Return [x, y] of the center of cell containing provided text 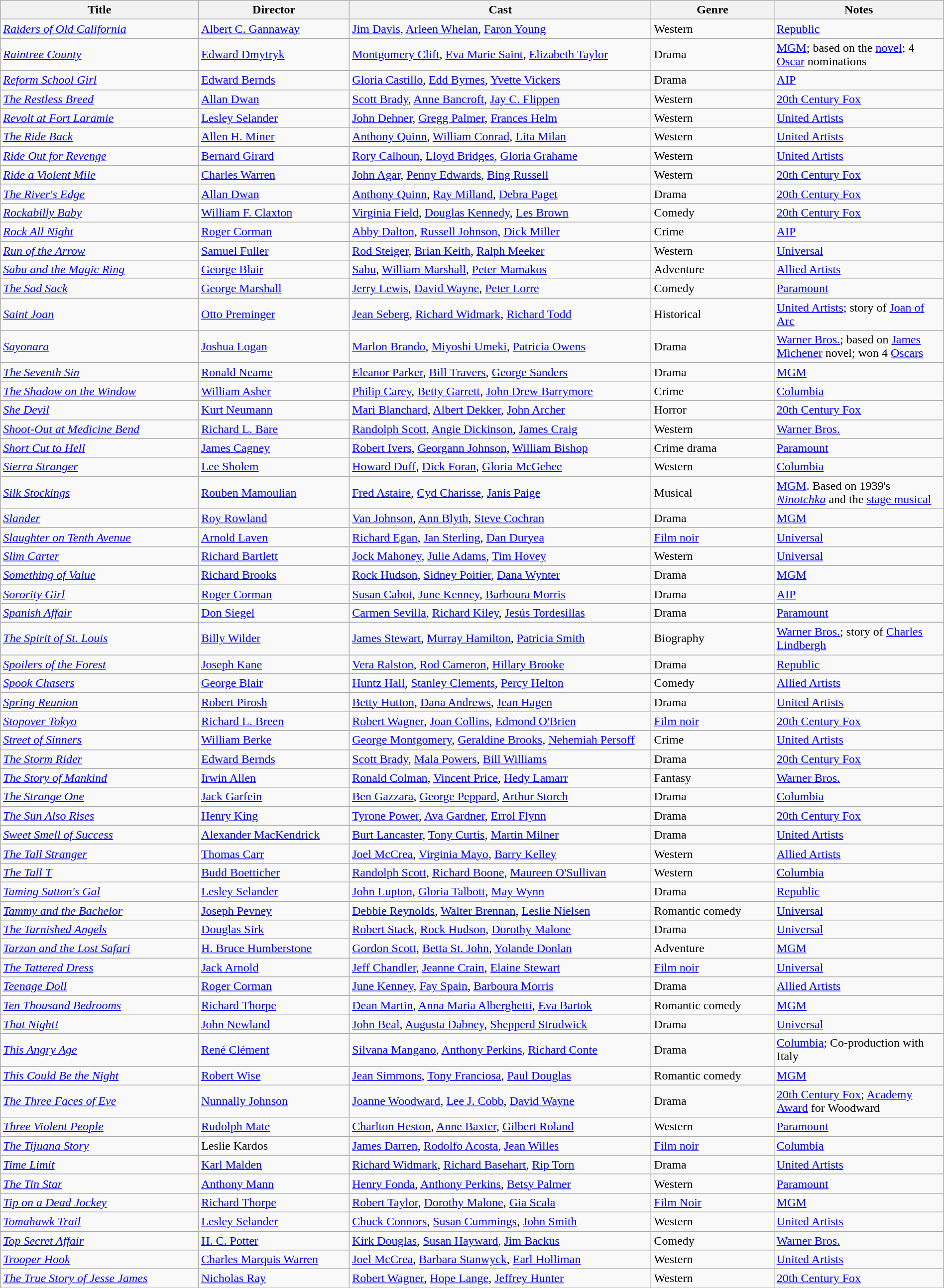
The Spirit of St. Louis [100, 639]
Slander [100, 518]
Philip Carey, Betty Garrett, John Drew Barrymore [500, 391]
Debbie Reynolds, Walter Brennan, Leslie Nielsen [500, 910]
Randolph Scott, Richard Boone, Maureen O'Sullivan [500, 872]
Trooper Hook [100, 1260]
Spanish Affair [100, 613]
The Restless Breed [100, 99]
The Tall T [100, 872]
Chuck Connors, Susan Cummings, John Smith [500, 1221]
Tammy and the Bachelor [100, 910]
Run of the Arrow [100, 250]
Charlton Heston, Anne Baxter, Gilbert Roland [500, 1127]
Joanne Woodward, Lee J. Cobb, David Wayne [500, 1101]
Warner Bros.; based on James Michener novel; won 4 Oscars [858, 346]
The Tarnished Angels [100, 930]
Reform School Girl [100, 80]
Ben Gazzara, George Peppard, Arthur Storch [500, 797]
Something of Value [100, 575]
Robert Pirosh [274, 702]
Robert Wagner, Hope Lange, Jeffrey Hunter [500, 1279]
Jim Davis, Arleen Whelan, Faron Young [500, 29]
Montgomery Clift, Eva Marie Saint, Elizabeth Taylor [500, 55]
This Could Be the Night [100, 1075]
Stopover Tokyo [100, 721]
Sabu, William Marshall, Peter Mamakos [500, 270]
René Clément [274, 1050]
James Stewart, Murray Hamilton, Patricia Smith [500, 639]
MGM. Based on 1939's Ninotchka and the stage musical [858, 493]
Jock Mahoney, Julie Adams, Tim Hovey [500, 556]
Richard Egan, Jan Sterling, Dan Duryea [500, 537]
20th Century Fox; Academy Award for Woodward [858, 1101]
Susan Cabot, June Kenney, Barboura Morris [500, 594]
Dean Martin, Anna Maria Alberghetti, Eva Bartok [500, 1005]
Columbia; Co-production with Italy [858, 1050]
The Tattered Dress [100, 967]
The Story of Mankind [100, 778]
Otto Preminger [274, 315]
Joshua Logan [274, 346]
Silvana Mangano, Anthony Perkins, Richard Conte [500, 1050]
Joel McCrea, Barbara Stanwyck, Earl Holliman [500, 1260]
The Strange One [100, 797]
Ten Thousand Bedrooms [100, 1005]
Robert Ivers, Georgann Johnson, William Bishop [500, 448]
Biography [712, 639]
Joseph Pevney [274, 910]
The Ride Back [100, 137]
Sweet Smell of Success [100, 835]
Henry Fonda, Anthony Perkins, Betsy Palmer [500, 1183]
Sayonara [100, 346]
Virginia Field, Douglas Kennedy, Les Brown [500, 213]
Tarzan and the Lost Safari [100, 949]
That Night! [100, 1024]
Scott Brady, Mala Powers, Bill Williams [500, 759]
Richard Bartlett [274, 556]
Taming Sutton's Gal [100, 891]
Vera Ralston, Rod Cameron, Hillary Brooke [500, 664]
Three Violent People [100, 1127]
Anthony Quinn, Ray Milland, Debra Paget [500, 194]
MGM; based on the novel; 4 Oscar nominations [858, 55]
The Sad Sack [100, 289]
The Tijuana Story [100, 1146]
Slim Carter [100, 556]
George Montgomery, Geraldine Brooks, Nehemiah Persoff [500, 740]
Fantasy [712, 778]
Tip on a Dead Jockey [100, 1202]
The Seventh Sin [100, 372]
The True Story of Jesse James [100, 1279]
William Asher [274, 391]
Tyrone Power, Ava Gardner, Errol Flynn [500, 816]
Sierra Stranger [100, 467]
Ride a Violent Mile [100, 175]
James Cagney [274, 448]
Rock All Night [100, 231]
Robert Wise [274, 1075]
Jean Seberg, Richard Widmark, Richard Todd [500, 315]
Cast [500, 10]
Kurt Neumann [274, 410]
Robert Taylor, Dorothy Malone, Gia Scala [500, 1202]
Bernard Girard [274, 156]
Revolt at Fort Laramie [100, 118]
Charles Warren [274, 175]
The Tall Stranger [100, 854]
Richard L. Breen [274, 721]
Gloria Castillo, Edd Byrnes, Yvette Vickers [500, 80]
John Lupton, Gloria Talbott, May Wynn [500, 891]
Lee Sholem [274, 467]
John Newland [274, 1024]
Gordon Scott, Betta St. John, Yolande Donlan [500, 949]
Jerry Lewis, David Wayne, Peter Lorre [500, 289]
This Angry Age [100, 1050]
Ride Out for Revenge [100, 156]
Burt Lancaster, Tony Curtis, Martin Milner [500, 835]
Rudolph Mate [274, 1127]
Musical [712, 493]
Nicholas Ray [274, 1279]
Rod Steiger, Brian Keith, Ralph Meeker [500, 250]
Huntz Hall, Stanley Clements, Percy Helton [500, 683]
The Tin Star [100, 1183]
Henry King [274, 816]
The Storm Rider [100, 759]
Spook Chasers [100, 683]
Shoot-Out at Medicine Bend [100, 429]
Rouben Mamoulian [274, 493]
John Agar, Penny Edwards, Bing Russell [500, 175]
Short Cut to Hell [100, 448]
Silk Stockings [100, 493]
Charles Marquis Warren [274, 1260]
Crime drama [712, 448]
Rory Calhoun, Lloyd Bridges, Gloria Grahame [500, 156]
Spring Reunion [100, 702]
United Artists; story of Joan of Arc [858, 315]
Notes [858, 10]
Historical [712, 315]
Nunnally Johnson [274, 1101]
Budd Boetticher [274, 872]
Jack Garfein [274, 797]
Eleanor Parker, Bill Travers, George Sanders [500, 372]
Spoilers of the Forest [100, 664]
Warner Bros.; story of Charles Lindbergh [858, 639]
Saint Joan [100, 315]
Horror [712, 410]
George Marshall [274, 289]
June Kenney, Fay Spain, Barboura Morris [500, 986]
Roy Rowland [274, 518]
H. C. Potter [274, 1241]
Alexander MacKendrick [274, 835]
Howard Duff, Dick Foran, Gloria McGehee [500, 467]
Mari Blanchard, Albert Dekker, John Archer [500, 410]
Sabu and the Magic Ring [100, 270]
Richard Brooks [274, 575]
Raiders of Old California [100, 29]
Joel McCrea, Virginia Mayo, Barry Kelley [500, 854]
Karl Malden [274, 1165]
Irwin Allen [274, 778]
Scott Brady, Anne Bancroft, Jay C. Flippen [500, 99]
Carmen Sevilla, Richard Kiley, Jesús Tordesillas [500, 613]
Leslie Kardos [274, 1146]
Slaughter on Tenth Avenue [100, 537]
Betty Hutton, Dana Andrews, Jean Hagen [500, 702]
Genre [712, 10]
The Shadow on the Window [100, 391]
Time Limit [100, 1165]
John Dehner, Gregg Palmer, Frances Helm [500, 118]
Edward Dmytryk [274, 55]
William Berke [274, 740]
Sorority Girl [100, 594]
Jeff Chandler, Jeanne Crain, Elaine Stewart [500, 967]
Teenage Doll [100, 986]
The Three Faces of Eve [100, 1101]
Jean Simmons, Tony Franciosa, Paul Douglas [500, 1075]
Street of Sinners [100, 740]
Arnold Laven [274, 537]
Douglas Sirk [274, 930]
John Beal, Augusta Dabney, Shepperd Strudwick [500, 1024]
The River's Edge [100, 194]
She Devil [100, 410]
James Darren, Rodolfo Acosta, Jean Willes [500, 1146]
Jack Arnold [274, 967]
Director [274, 10]
Raintree County [100, 55]
Tomahawk Trail [100, 1221]
Ronald Colman, Vincent Price, Hedy Lamarr [500, 778]
Samuel Fuller [274, 250]
Rockabilly Baby [100, 213]
Albert C. Gannaway [274, 29]
Film Noir [712, 1202]
Abby Dalton, Russell Johnson, Dick Miller [500, 231]
Thomas Carr [274, 854]
Anthony Quinn, William Conrad, Lita Milan [500, 137]
Van Johnson, Ann Blyth, Steve Cochran [500, 518]
Anthony Mann [274, 1183]
H. Bruce Humberstone [274, 949]
William F. Claxton [274, 213]
Robert Stack, Rock Hudson, Dorothy Malone [500, 930]
Rock Hudson, Sidney Poitier, Dana Wynter [500, 575]
Kirk Douglas, Susan Hayward, Jim Backus [500, 1241]
Joseph Kane [274, 664]
Richard L. Bare [274, 429]
Don Siegel [274, 613]
Billy Wilder [274, 639]
Robert Wagner, Joan Collins, Edmond O'Brien [500, 721]
Top Secret Affair [100, 1241]
Fred Astaire, Cyd Charisse, Janis Paige [500, 493]
Marlon Brando, Miyoshi Umeki, Patricia Owens [500, 346]
Title [100, 10]
Allen H. Miner [274, 137]
Ronald Neame [274, 372]
Richard Widmark, Richard Basehart, Rip Torn [500, 1165]
Randolph Scott, Angie Dickinson, James Craig [500, 429]
The Sun Also Rises [100, 816]
